Search for the cell housing the specified text and yield its [X, Y] center coordinate. 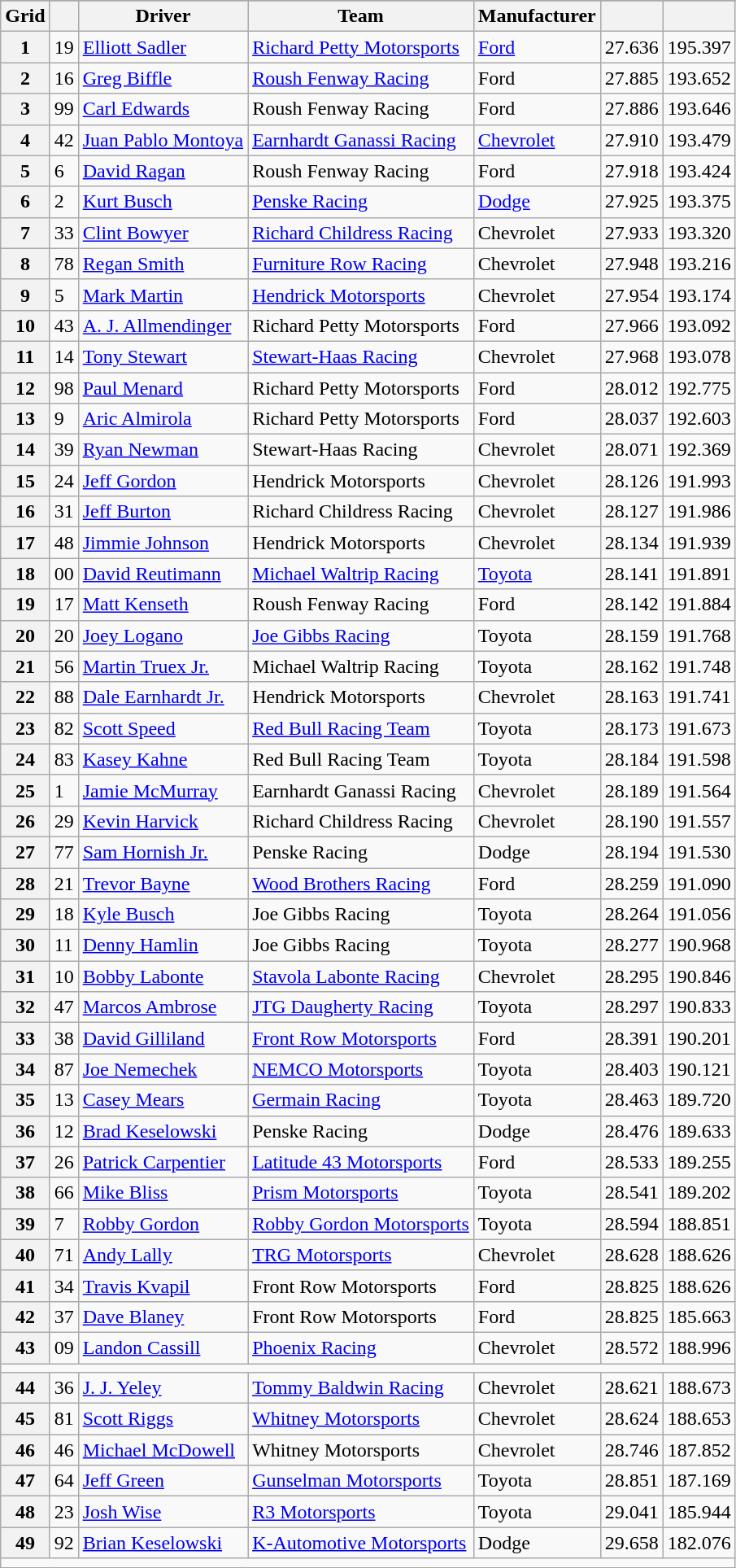
Andy Lally [163, 1255]
Robby Gordon Motorsports [361, 1224]
David Reutimann [163, 574]
191.530 [699, 852]
193.479 [699, 140]
99 [63, 109]
27.933 [631, 233]
22 [25, 697]
27.885 [631, 78]
Jeff Gordon [163, 481]
190.121 [699, 1069]
Kevin Harvick [163, 821]
28.141 [631, 574]
192.369 [699, 450]
28.391 [631, 1038]
28.746 [631, 1450]
Brad Keselowski [163, 1131]
Mark Martin [163, 295]
193.320 [699, 233]
192.775 [699, 388]
27 [25, 852]
4 [25, 140]
NEMCO Motorsports [361, 1069]
09 [63, 1347]
Clint Bowyer [163, 233]
191.056 [699, 915]
Brian Keselowski [163, 1543]
28.037 [631, 419]
Kasey Kahne [163, 759]
Bobby Labonte [163, 976]
193.216 [699, 264]
8 [25, 264]
28.621 [631, 1388]
Denny Hamlin [163, 946]
Team [361, 16]
27.966 [631, 325]
Josh Wise [163, 1512]
35 [25, 1100]
66 [63, 1193]
Regan Smith [163, 264]
45 [25, 1419]
189.720 [699, 1100]
191.884 [699, 605]
27.886 [631, 109]
J. J. Yeley [163, 1388]
185.944 [699, 1512]
185.663 [699, 1317]
193.646 [699, 109]
28.541 [631, 1193]
56 [63, 666]
Wood Brothers Racing [361, 883]
49 [25, 1543]
28.264 [631, 915]
Prism Motorsports [361, 1193]
188.996 [699, 1347]
Scott Speed [163, 728]
28.012 [631, 388]
28.476 [631, 1131]
Joe Nemechek [163, 1069]
28.624 [631, 1419]
Latitude 43 Motorsports [361, 1162]
81 [63, 1419]
28.159 [631, 635]
David Gilliland [163, 1038]
190.968 [699, 946]
188.653 [699, 1419]
189.255 [699, 1162]
77 [63, 852]
189.202 [699, 1193]
00 [63, 574]
28 [25, 883]
27.636 [631, 47]
195.397 [699, 47]
Casey Mears [163, 1100]
Joey Logano [163, 635]
28.184 [631, 759]
28.463 [631, 1100]
Gunselman Motorsports [361, 1481]
Travis Kvapil [163, 1286]
30 [25, 946]
190.833 [699, 1007]
28.173 [631, 728]
29.658 [631, 1543]
Driver [163, 16]
28.163 [631, 697]
28.162 [631, 666]
27.954 [631, 295]
Juan Pablo Montoya [163, 140]
71 [63, 1255]
28.277 [631, 946]
JTG Daugherty Racing [361, 1007]
187.852 [699, 1450]
Marcos Ambrose [163, 1007]
28.134 [631, 543]
Kurt Busch [163, 202]
Trevor Bayne [163, 883]
Kyle Busch [163, 915]
Germain Racing [361, 1100]
27.948 [631, 264]
Scott Riggs [163, 1419]
Sam Hornish Jr. [163, 852]
Jeff Green [163, 1481]
27.910 [631, 140]
192.603 [699, 419]
Stavola Labonte Racing [361, 976]
Furniture Row Racing [361, 264]
28.297 [631, 1007]
44 [25, 1388]
191.673 [699, 728]
191.741 [699, 697]
28.572 [631, 1347]
Carl Edwards [163, 109]
Jimmie Johnson [163, 543]
98 [63, 388]
28.194 [631, 852]
193.078 [699, 356]
28.190 [631, 821]
191.986 [699, 512]
83 [63, 759]
Patrick Carpentier [163, 1162]
Elliott Sadler [163, 47]
28.259 [631, 883]
82 [63, 728]
41 [25, 1286]
28.295 [631, 976]
92 [63, 1543]
25 [25, 790]
191.891 [699, 574]
189.633 [699, 1131]
Martin Truex Jr. [163, 666]
Paul Menard [163, 388]
27.925 [631, 202]
Tony Stewart [163, 356]
193.424 [699, 171]
Aric Almirola [163, 419]
190.201 [699, 1038]
191.748 [699, 666]
R3 Motorsports [361, 1512]
28.189 [631, 790]
191.939 [699, 543]
Ryan Newman [163, 450]
3 [25, 109]
32 [25, 1007]
28.851 [631, 1481]
188.673 [699, 1388]
Greg Biffle [163, 78]
193.375 [699, 202]
A. J. Allmendinger [163, 325]
40 [25, 1255]
28.533 [631, 1162]
Manufacturer [537, 16]
K-Automotive Motorsports [361, 1543]
187.169 [699, 1481]
Grid [25, 16]
29.041 [631, 1512]
27.918 [631, 171]
28.628 [631, 1255]
193.652 [699, 78]
28.403 [631, 1069]
Dave Blaney [163, 1317]
Robby Gordon [163, 1224]
David Ragan [163, 171]
88 [63, 697]
191.993 [699, 481]
Landon Cassill [163, 1347]
28.142 [631, 605]
64 [63, 1481]
Michael McDowell [163, 1450]
188.851 [699, 1224]
191.768 [699, 635]
27.968 [631, 356]
28.126 [631, 481]
Phoenix Racing [361, 1347]
Matt Kenseth [163, 605]
193.092 [699, 325]
87 [63, 1069]
15 [25, 481]
TRG Motorsports [361, 1255]
Jamie McMurray [163, 790]
Mike Bliss [163, 1193]
182.076 [699, 1543]
191.557 [699, 821]
Tommy Baldwin Racing [361, 1388]
Dale Earnhardt Jr. [163, 697]
191.598 [699, 759]
28.594 [631, 1224]
193.174 [699, 295]
28.127 [631, 512]
78 [63, 264]
191.564 [699, 790]
Jeff Burton [163, 512]
28.071 [631, 450]
191.090 [699, 883]
190.846 [699, 976]
